Scan for the cell matching the given text and deliver its (x, y) coordinate at center. 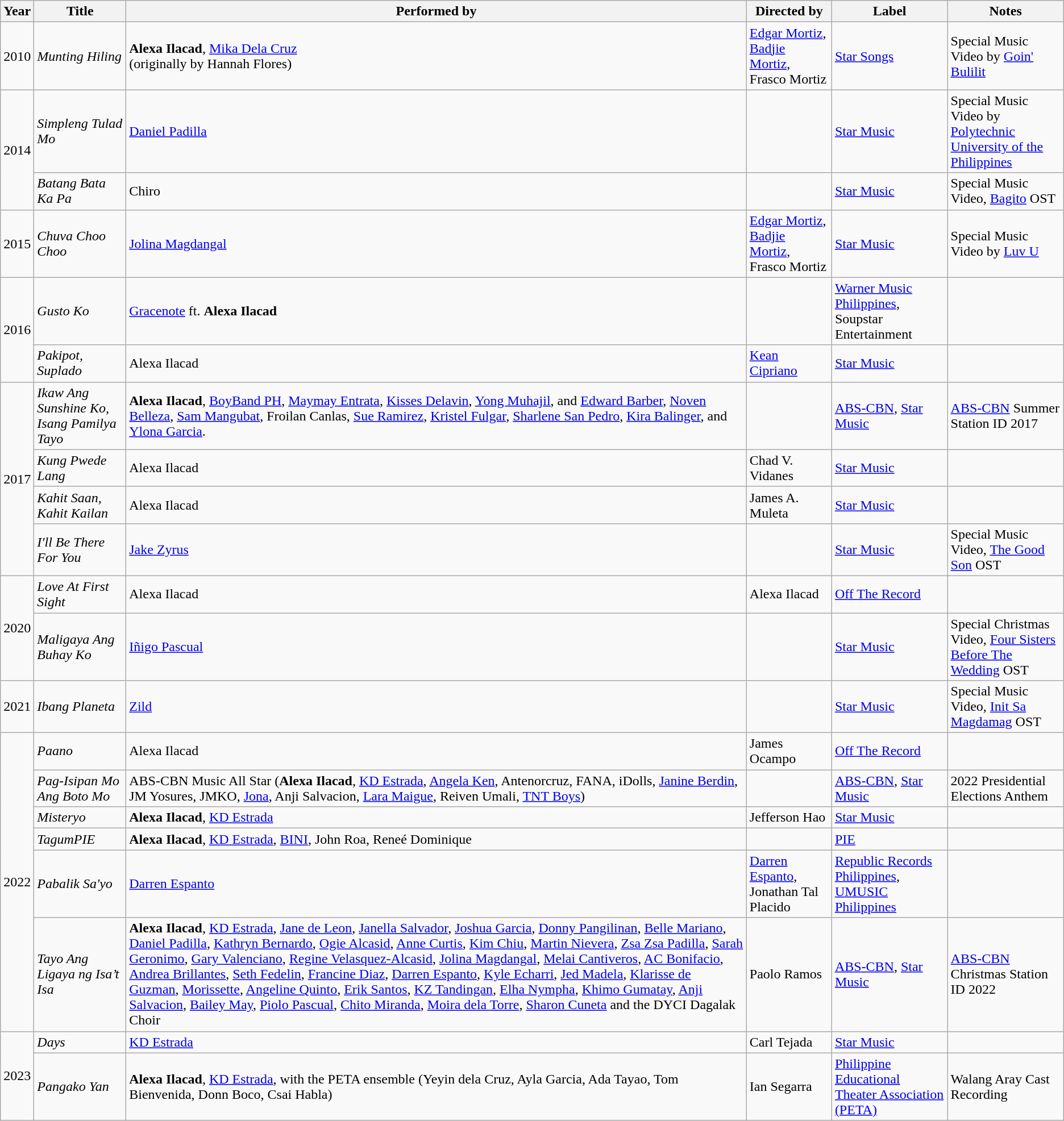
Special Music Video by Luv U (1005, 243)
Walang Aray Cast Recording (1005, 1086)
Warner Music Philippines, Soupstar Entertainment (890, 311)
2017 (17, 478)
Jolina Magdangal (437, 243)
Tayo Ang Ligaya ng Isa’t Isa (80, 974)
Alexa Ilacad, KD Estrada (437, 818)
TagumPIE (80, 839)
2014 (17, 150)
Jefferson Hao (789, 818)
ABS-CBN Summer Station ID 2017 (1005, 416)
2021 (17, 707)
Carl Tejada (789, 1042)
I'll Be There For You (80, 549)
2023 (17, 1076)
Daniel Padilla (437, 131)
Alexa Ilacad, KD Estrada, BINI, John Roa, Reneé Dominique (437, 839)
Gracenote ft. Alexa Ilacad (437, 311)
Pakipot, Suplado (80, 364)
Alexa Ilacad, Mika Dela Cruz(originally by Hannah Flores) (437, 56)
Ibang Planeta (80, 707)
Paolo Ramos (789, 974)
Ian Segarra (789, 1086)
Directed by (789, 11)
Kean Cipriano (789, 364)
Special Christmas Video, Four Sisters Before The Wedding OST (1005, 647)
Republic Records Philippines, UMUSIC Philippines (890, 884)
Special Music Video, Bagito OST (1005, 191)
Year (17, 11)
Special Music Video, Init Sa Magdamag OST (1005, 707)
PIE (890, 839)
2022 (17, 882)
Zild (437, 707)
2016 (17, 330)
Chiro (437, 191)
Chuva Choo Choo (80, 243)
Days (80, 1042)
Special Music Video by Goin' Bulilit (1005, 56)
Love At First Sight (80, 594)
Alexa Ilacad, KD Estrada, with the PETA ensemble (Yeyin dela Cruz, Ayla Garcia, Ada Tayao, Tom Bienvenida, Donn Boco, Csai Habla) (437, 1086)
2022 Presidential Elections Anthem (1005, 789)
Special Music Video, The Good Son OST (1005, 549)
Performed by (437, 11)
KD Estrada (437, 1042)
ABS-CBN Christmas Station ID 2022 (1005, 974)
Simpleng Tulad Mo (80, 131)
2015 (17, 243)
Maligaya Ang Buhay Ko (80, 647)
Kung Pwede Lang (80, 468)
Title (80, 11)
Misteryo (80, 818)
Paano (80, 751)
Ikaw Ang Sunshine Ko, Isang Pamilya Tayo (80, 416)
Kahit Saan, Kahit Kailan (80, 505)
Chad V. Vidanes (789, 468)
Pangako Yan (80, 1086)
2010 (17, 56)
James A. Muleta (789, 505)
Pabalik Sa'yo (80, 884)
Batang Bata Ka Pa (80, 191)
Jake Zyrus (437, 549)
Star Songs (890, 56)
Darren Espanto (437, 884)
Philippine Educational Theater Association (PETA) (890, 1086)
Label (890, 11)
Darren Espanto, Jonathan Tal Placido (789, 884)
James Ocampo (789, 751)
Special Music Video by Polytechnic University of the Philippines (1005, 131)
Gusto Ko (80, 311)
2020 (17, 628)
Notes (1005, 11)
Iñigo Pascual (437, 647)
Munting Hiling (80, 56)
Pag-Isipan Mo Ang Boto Mo (80, 789)
